Search for the cell housing the specified text and yield its [X, Y] center coordinate. 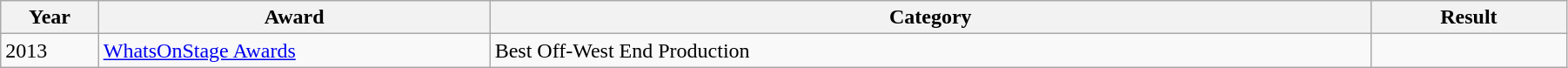
Best Off-West End Production [930, 51]
Year [50, 17]
Result [1469, 17]
WhatsOnStage Awards [294, 51]
Award [294, 17]
2013 [50, 51]
Category [930, 17]
